Provide the [X, Y] coordinate of the cell's center where the given text is located.  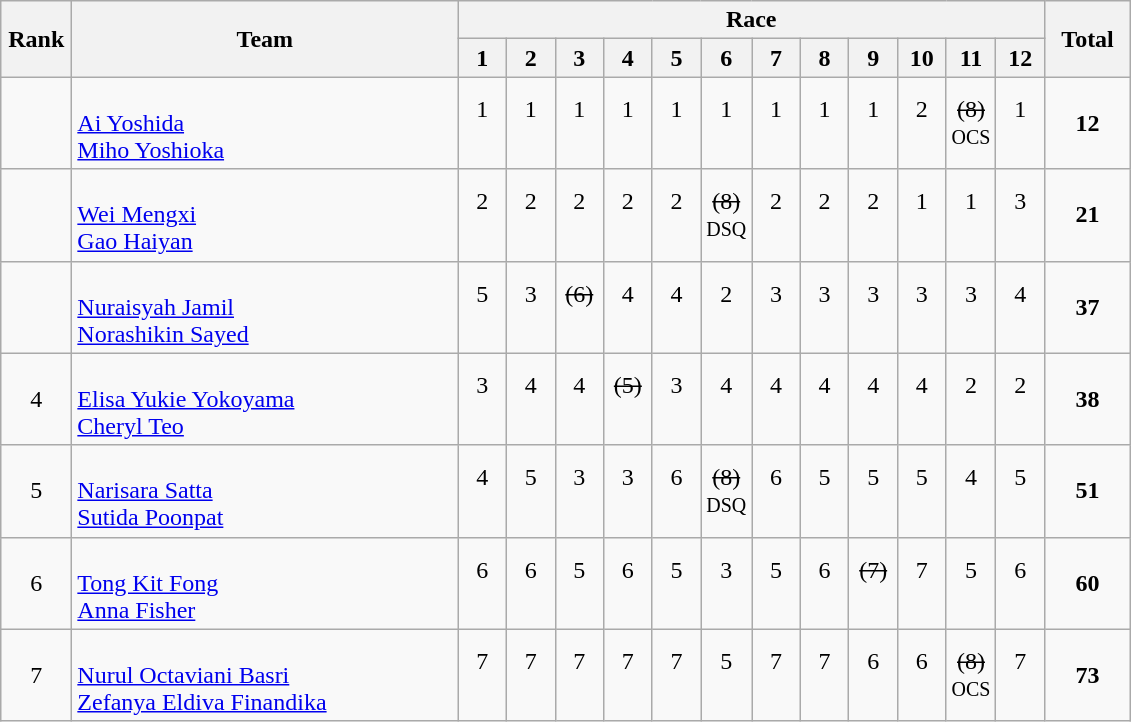
21 [1088, 215]
Nuraisyah JamilNorashikin Sayed [265, 307]
(5) [628, 399]
60 [1088, 583]
38 [1088, 399]
51 [1088, 491]
(7) [874, 583]
Tong Kit FongAnna Fisher [265, 583]
Total [1088, 39]
Race [752, 20]
73 [1088, 675]
Rank [36, 39]
Team [265, 39]
Elisa Yukie YokoyamaCheryl Teo [265, 399]
11 [971, 58]
Narisara SattaSutida Poonpat [265, 491]
Ai YoshidaMiho Yoshioka [265, 123]
8 [824, 58]
9 [874, 58]
37 [1088, 307]
Wei MengxiGao Haiyan [265, 215]
10 [922, 58]
(6) [580, 307]
Nurul Octaviani BasriZefanya Eldiva Finandika [265, 675]
